Output the (X, Y) coordinate of the center of the cell containing the given text.  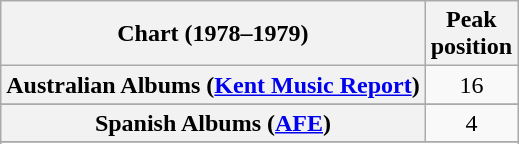
Spanish Albums (AFE) (213, 123)
4 (471, 123)
Peakposition (471, 34)
16 (471, 85)
Australian Albums (Kent Music Report) (213, 85)
Chart (1978–1979) (213, 34)
